Output the [x, y] coordinate of the center of the cell containing the given text.  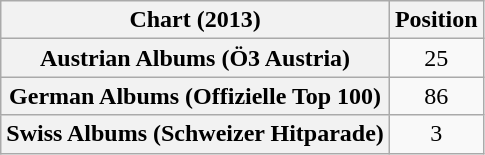
25 [436, 58]
Austrian Albums (Ö3 Austria) [196, 58]
Swiss Albums (Schweizer Hitparade) [196, 134]
Chart (2013) [196, 20]
86 [436, 96]
Position [436, 20]
3 [436, 134]
German Albums (Offizielle Top 100) [196, 96]
